Identify which cell holds the provided text, then report its (X, Y) central coordinate. 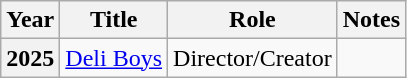
Deli Boys (114, 58)
Year (30, 20)
Notes (371, 20)
2025 (30, 58)
Role (253, 20)
Title (114, 20)
Director/Creator (253, 58)
